Find where the given text appears and provide that cell's center as (X, Y) coordinate. 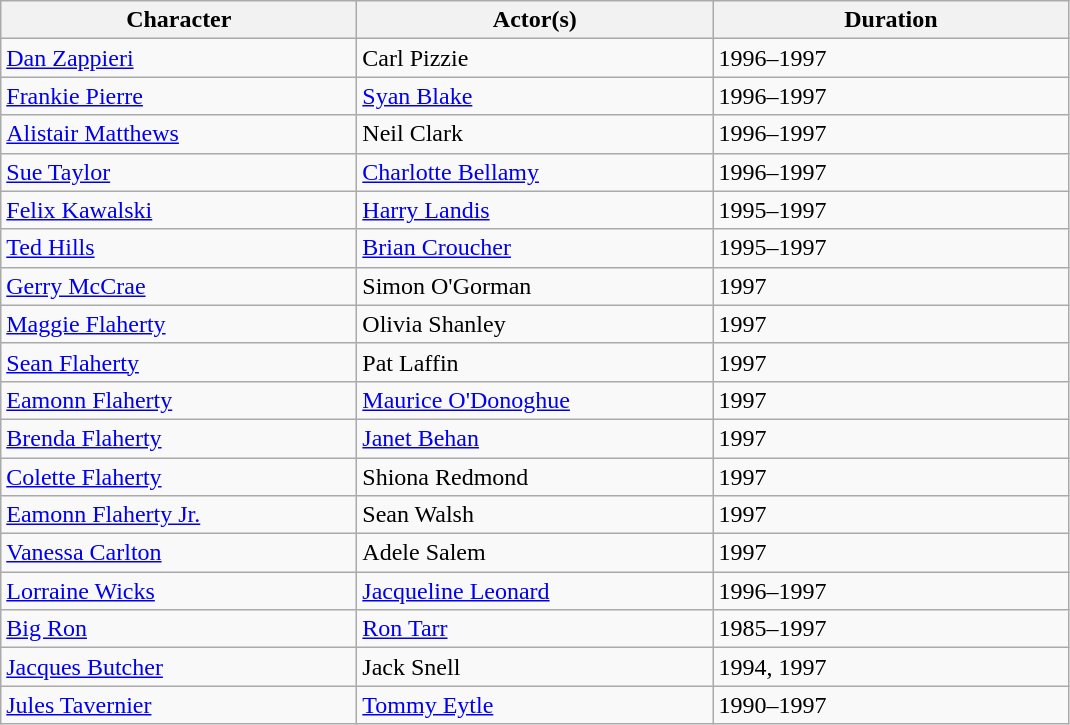
Vanessa Carlton (179, 553)
Sean Flaherty (179, 362)
Pat Laffin (535, 362)
Brian Croucher (535, 248)
Adele Salem (535, 553)
Ted Hills (179, 248)
Actor(s) (535, 20)
Gerry McCrae (179, 286)
Harry Landis (535, 210)
Duration (891, 20)
Janet Behan (535, 438)
Alistair Matthews (179, 134)
Simon O'Gorman (535, 286)
Shiona Redmond (535, 477)
Frankie Pierre (179, 96)
Olivia Shanley (535, 324)
1994, 1997 (891, 667)
Jacques Butcher (179, 667)
Jules Tavernier (179, 705)
Lorraine Wicks (179, 591)
Jack Snell (535, 667)
Charlotte Bellamy (535, 172)
1985–1997 (891, 629)
Jacqueline Leonard (535, 591)
Syan Blake (535, 96)
Sean Walsh (535, 515)
Neil Clark (535, 134)
Character (179, 20)
Maurice O'Donoghue (535, 400)
Maggie Flaherty (179, 324)
Eamonn Flaherty (179, 400)
Eamonn Flaherty Jr. (179, 515)
Carl Pizzie (535, 58)
1990–1997 (891, 705)
Sue Taylor (179, 172)
Dan Zappieri (179, 58)
Tommy Eytle (535, 705)
Felix Kawalski (179, 210)
Colette Flaherty (179, 477)
Big Ron (179, 629)
Brenda Flaherty (179, 438)
Ron Tarr (535, 629)
